Find where the given text appears and provide that cell's center as [X, Y] coordinate. 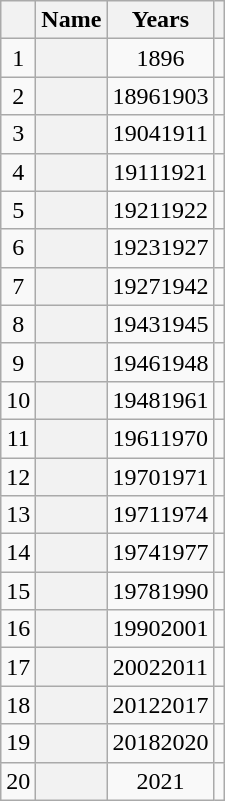
14 [18, 553]
19902001 [160, 629]
7 [18, 286]
19781990 [160, 591]
4 [18, 172]
18961903 [160, 96]
19701971 [160, 477]
19231927 [160, 248]
18 [18, 705]
19481961 [160, 400]
1 [18, 58]
20182020 [160, 743]
Name [72, 20]
8 [18, 324]
19 [18, 743]
12 [18, 477]
15 [18, 591]
17 [18, 667]
1896 [160, 58]
6 [18, 248]
2 [18, 96]
19041911 [160, 134]
19461948 [160, 362]
10 [18, 400]
5 [18, 210]
19111921 [160, 172]
20122017 [160, 705]
20 [18, 781]
19271942 [160, 286]
19741977 [160, 553]
16 [18, 629]
3 [18, 134]
9 [18, 362]
Years [160, 20]
20022011 [160, 667]
19711974 [160, 515]
13 [18, 515]
11 [18, 438]
19611970 [160, 438]
19431945 [160, 324]
19211922 [160, 210]
2021 [160, 781]
